Return the (X, Y) coordinate for the center point of the cell that contains the specified text.  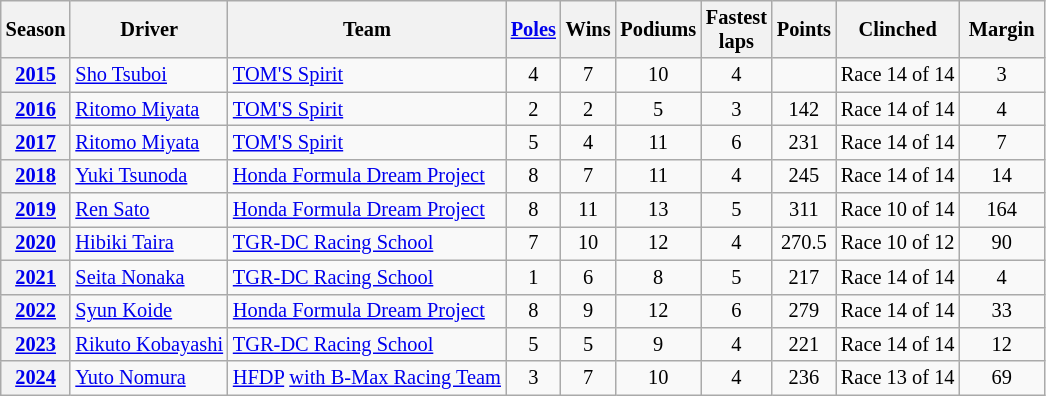
Poles (534, 29)
Fastest laps (736, 29)
2018 (36, 176)
231 (804, 142)
Rikuto Kobayashi (149, 344)
Ren Sato (149, 210)
Team (367, 29)
Clinched (898, 29)
245 (804, 176)
Race 10 of 12 (898, 243)
Seita Nonaka (149, 277)
Yuto Nomura (149, 378)
2024 (36, 378)
2020 (36, 243)
Sho Tsuboi (149, 75)
311 (804, 210)
Yuki Tsunoda (149, 176)
Driver (149, 29)
2016 (36, 109)
Season (36, 29)
69 (1002, 378)
1 (534, 277)
Race 10 of 14 (898, 210)
236 (804, 378)
Hibiki Taira (149, 243)
Podiums (658, 29)
217 (804, 277)
Syun Koide (149, 311)
14 (1002, 176)
Race 13 of 14 (898, 378)
164 (1002, 210)
HFDP with B-Max Racing Team (367, 378)
2019 (36, 210)
142 (804, 109)
Wins (588, 29)
90 (1002, 243)
Points (804, 29)
2023 (36, 344)
279 (804, 311)
Margin (1002, 29)
221 (804, 344)
13 (658, 210)
2015 (36, 75)
2021 (36, 277)
270.5 (804, 243)
2017 (36, 142)
33 (1002, 311)
2022 (36, 311)
